Extract the [X, Y] coordinate from the center of the cell holding the provided text.  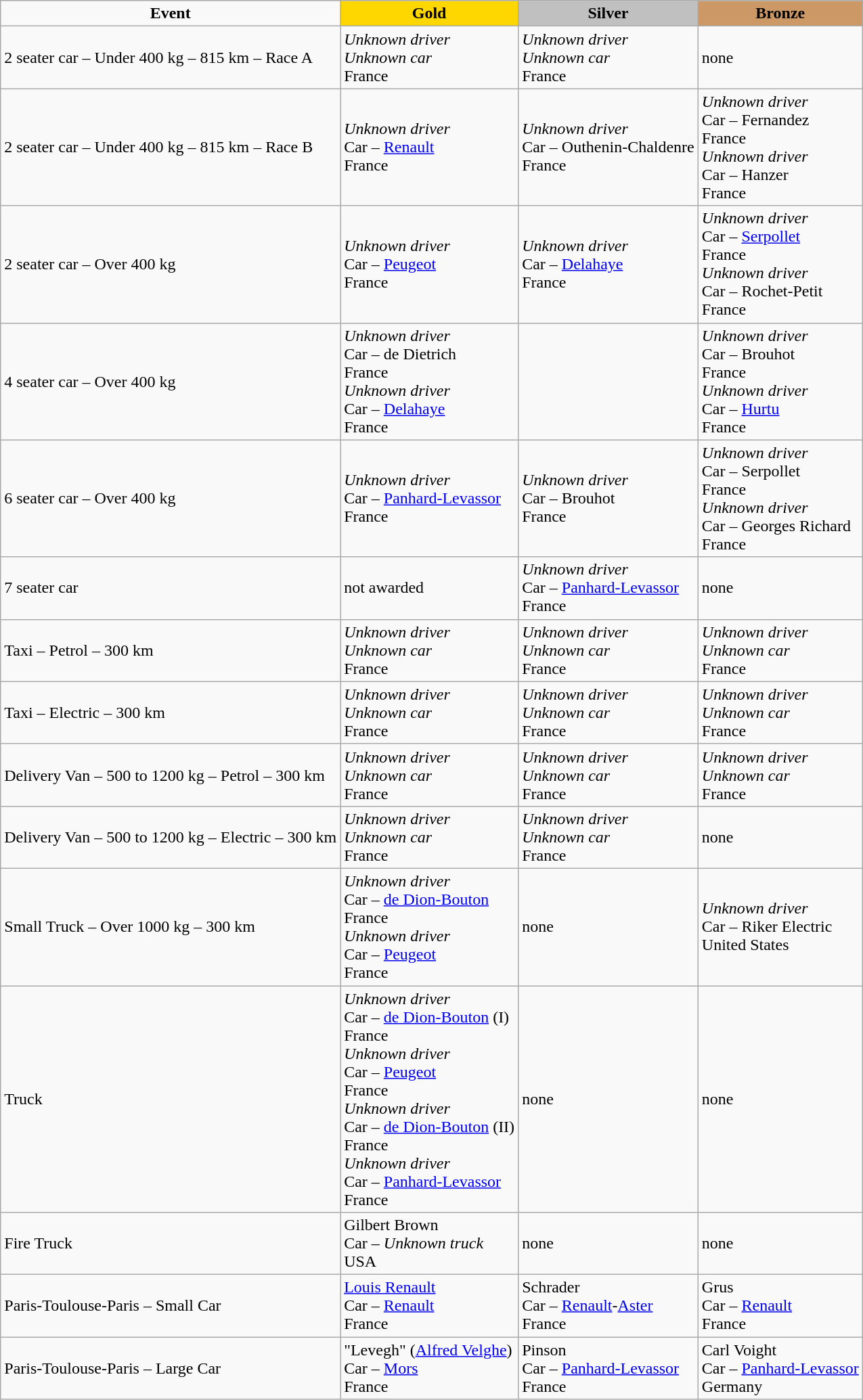
Unknown driverCar – FernandezFrance Unknown driverCar – HanzerFrance [780, 148]
Fire Truck [171, 1244]
Gold [429, 14]
"Levegh" (Alfred Velghe)Car – MorsFrance [429, 1368]
Unknown driverCar – de DietrichFrance Unknown driverCar – DelahayeFrance [429, 382]
SchraderCar – Renault-AsterFrance [608, 1306]
4 seater car – Over 400 kg [171, 382]
Unknown driverCar – BrouhotFrance Unknown driverCar – HurtuFrance [780, 382]
2 seater car – Over 400 kg [171, 264]
Unknown driverCar – SerpolletFrance Unknown driverCar – Rochet-PetitFrance [780, 264]
Taxi – Electric – 300 km [171, 713]
Unknown driverCar – de Dion-BoutonFrance Unknown driverCar – PeugeotFrance [429, 927]
Unknown driverCar – DelahayeFrance [608, 264]
Unknown driverCar – Riker ElectricUnited States [780, 927]
Truck [171, 1099]
7 seater car [171, 588]
Paris-Toulouse-Paris – Large Car [171, 1368]
Delivery Van – 500 to 1200 kg – Electric – 300 km [171, 837]
PinsonCar – Panhard-LevassorFrance [608, 1368]
Gilbert BrownCar – Unknown truckUSA [429, 1244]
Taxi – Petrol – 300 km [171, 650]
Bronze [780, 14]
Unknown driverCar – PeugeotFrance [429, 264]
Event [171, 14]
6 seater car – Over 400 kg [171, 498]
Unknown driverCar – BrouhotFrance [608, 498]
Louis RenaultCar – RenaultFrance [429, 1306]
Carl VoightCar – Panhard-LevassorGermany [780, 1368]
not awarded [429, 588]
Paris-Toulouse-Paris – Small Car [171, 1306]
2 seater car – Under 400 kg – 815 km – Race A [171, 58]
Delivery Van – 500 to 1200 kg – Petrol – 300 km [171, 775]
GrusCar – RenaultFrance [780, 1306]
Silver [608, 14]
Unknown driverCar – SerpolletFrance Unknown driverCar – Georges RichardFrance [780, 498]
2 seater car – Under 400 kg – 815 km – Race B [171, 148]
Small Truck – Over 1000 kg – 300 km [171, 927]
Unknown driverCar – RenaultFrance [429, 148]
Unknown driverCar – Outhenin-ChaldenreFrance [608, 148]
